Output the [X, Y] coordinate of the center of the cell containing the given text.  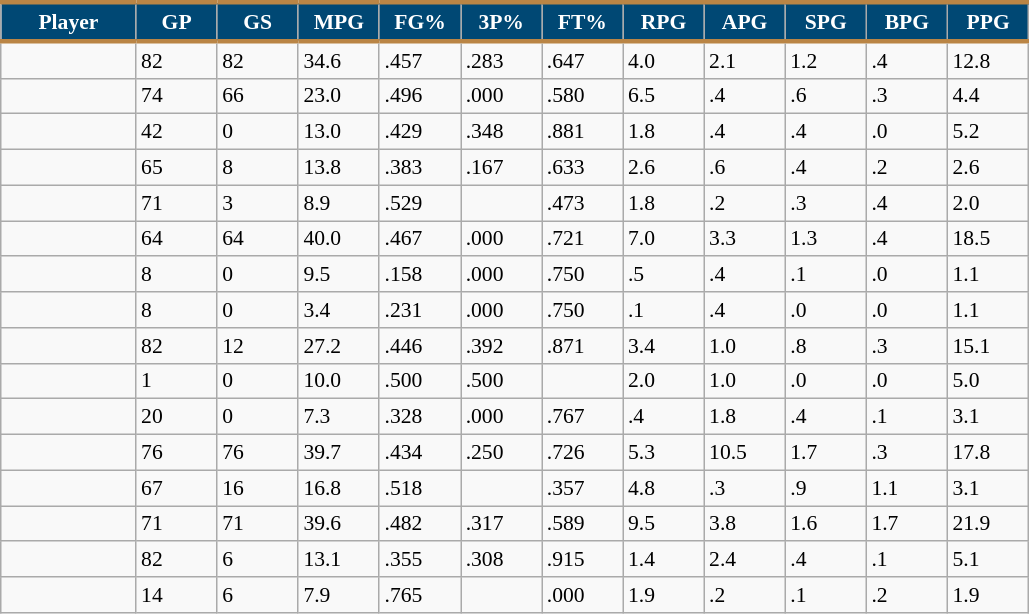
5.0 [988, 381]
.589 [582, 524]
SPG [826, 22]
.429 [420, 132]
1.2 [826, 60]
.9 [826, 488]
16 [258, 488]
.482 [420, 524]
.473 [582, 203]
.457 [420, 60]
40.0 [338, 239]
.317 [502, 524]
27.2 [338, 346]
74 [176, 96]
20 [176, 417]
.580 [582, 96]
13.0 [338, 132]
.250 [502, 453]
66 [258, 96]
65 [176, 168]
.158 [420, 275]
.434 [420, 453]
FG% [420, 22]
.283 [502, 60]
7.3 [338, 417]
39.7 [338, 453]
2.1 [744, 60]
1.6 [826, 524]
67 [176, 488]
1 [176, 381]
.5 [664, 275]
.871 [582, 346]
17.8 [988, 453]
12 [258, 346]
.765 [420, 595]
42 [176, 132]
.467 [420, 239]
7.9 [338, 595]
23.0 [338, 96]
.647 [582, 60]
MPG [338, 22]
34.6 [338, 60]
.518 [420, 488]
1.4 [664, 560]
14 [176, 595]
.383 [420, 168]
.8 [826, 346]
7.0 [664, 239]
.167 [502, 168]
3P% [502, 22]
.446 [420, 346]
.392 [502, 346]
15.1 [988, 346]
4.0 [664, 60]
RPG [664, 22]
1.3 [826, 239]
5.1 [988, 560]
.357 [582, 488]
13.1 [338, 560]
10.0 [338, 381]
BPG [906, 22]
.721 [582, 239]
.328 [420, 417]
.726 [582, 453]
2.4 [744, 560]
GP [176, 22]
.231 [420, 310]
16.8 [338, 488]
PPG [988, 22]
13.8 [338, 168]
.915 [582, 560]
6.5 [664, 96]
3.8 [744, 524]
39.6 [338, 524]
.881 [582, 132]
4.4 [988, 96]
3.3 [744, 239]
8.9 [338, 203]
5.3 [664, 453]
12.8 [988, 60]
Player [68, 22]
FT% [582, 22]
3 [258, 203]
.767 [582, 417]
5.2 [988, 132]
.529 [420, 203]
21.9 [988, 524]
4.8 [664, 488]
.496 [420, 96]
.348 [502, 132]
.355 [420, 560]
APG [744, 22]
GS [258, 22]
.633 [582, 168]
10.5 [744, 453]
.308 [502, 560]
18.5 [988, 239]
